Return the (x, y) coordinate for the center point of the cell that contains the specified text.  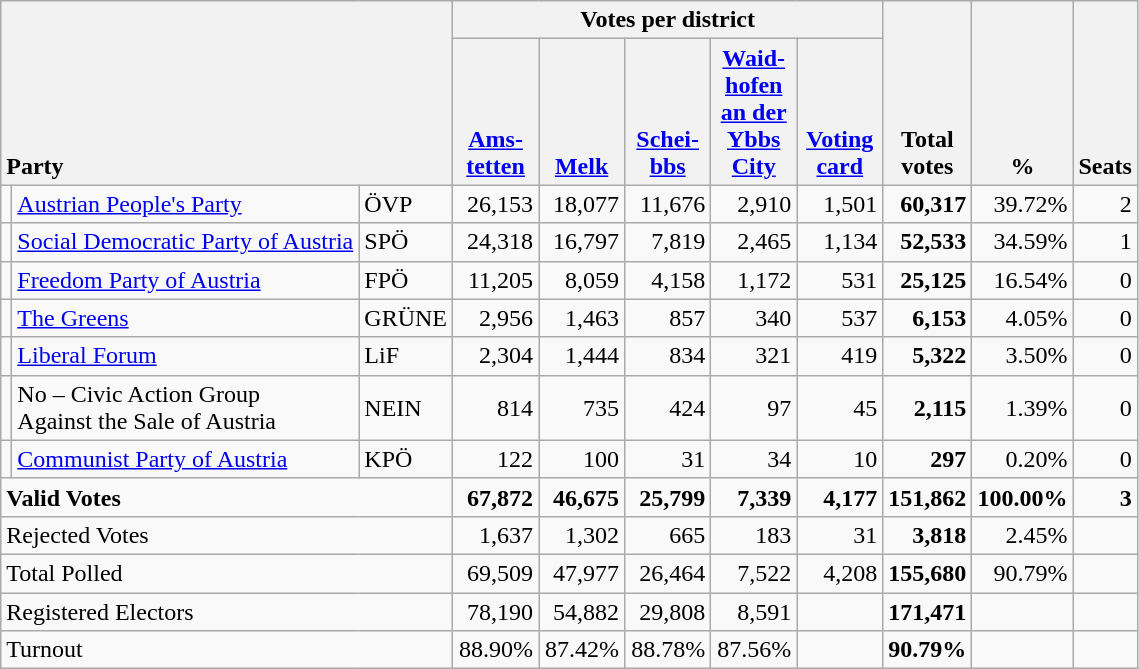
1,302 (582, 535)
2 (1105, 204)
7,522 (754, 573)
60,317 (928, 204)
Ams-tetten (496, 112)
8,591 (754, 611)
7,819 (668, 242)
2,465 (754, 242)
4,158 (668, 280)
18,077 (582, 204)
419 (840, 356)
34 (754, 459)
46,675 (582, 497)
100.00% (1022, 497)
151,862 (928, 497)
GRÜNE (406, 318)
814 (496, 408)
100 (582, 459)
ÖVP (406, 204)
1,172 (754, 280)
25,125 (928, 280)
834 (668, 356)
NEIN (406, 408)
97 (754, 408)
34.59% (1022, 242)
Rejected Votes (227, 535)
69,509 (496, 573)
537 (840, 318)
Melk (582, 112)
321 (754, 356)
3 (1105, 497)
Votingcard (840, 112)
No – Civic Action GroupAgainst the Sale of Austria (186, 408)
45 (840, 408)
155,680 (928, 573)
87.42% (582, 650)
Schei-bbs (668, 112)
4,208 (840, 573)
KPÖ (406, 459)
122 (496, 459)
SPÖ (406, 242)
171,471 (928, 611)
3,818 (928, 535)
The Greens (186, 318)
Seats (1105, 93)
Freedom Party of Austria (186, 280)
Liberal Forum (186, 356)
2,115 (928, 408)
87.56% (754, 650)
424 (668, 408)
2,910 (754, 204)
Votes per district (668, 20)
Social Democratic Party of Austria (186, 242)
0.20% (1022, 459)
665 (668, 535)
FPÖ (406, 280)
11,205 (496, 280)
24,318 (496, 242)
4,177 (840, 497)
Turnout (227, 650)
8,059 (582, 280)
88.90% (496, 650)
26,464 (668, 573)
297 (928, 459)
LiF (406, 356)
1,463 (582, 318)
1.39% (1022, 408)
2.45% (1022, 535)
1,637 (496, 535)
Registered Electors (227, 611)
% (1022, 93)
26,153 (496, 204)
16,797 (582, 242)
3.50% (1022, 356)
1,501 (840, 204)
67,872 (496, 497)
2,956 (496, 318)
54,882 (582, 611)
47,977 (582, 573)
11,676 (668, 204)
735 (582, 408)
4.05% (1022, 318)
1,134 (840, 242)
Party (227, 93)
6,153 (928, 318)
857 (668, 318)
7,339 (754, 497)
1 (1105, 242)
16.54% (1022, 280)
Austrian People's Party (186, 204)
5,322 (928, 356)
Communist Party of Austria (186, 459)
10 (840, 459)
Valid Votes (227, 497)
29,808 (668, 611)
78,190 (496, 611)
39.72% (1022, 204)
Total Polled (227, 573)
Waid-hofenan derYbbsCity (754, 112)
340 (754, 318)
Totalvotes (928, 93)
1,444 (582, 356)
25,799 (668, 497)
2,304 (496, 356)
88.78% (668, 650)
52,533 (928, 242)
531 (840, 280)
183 (754, 535)
